Capture the cell that displays the provided text and extract its [x, y] central coordinate. 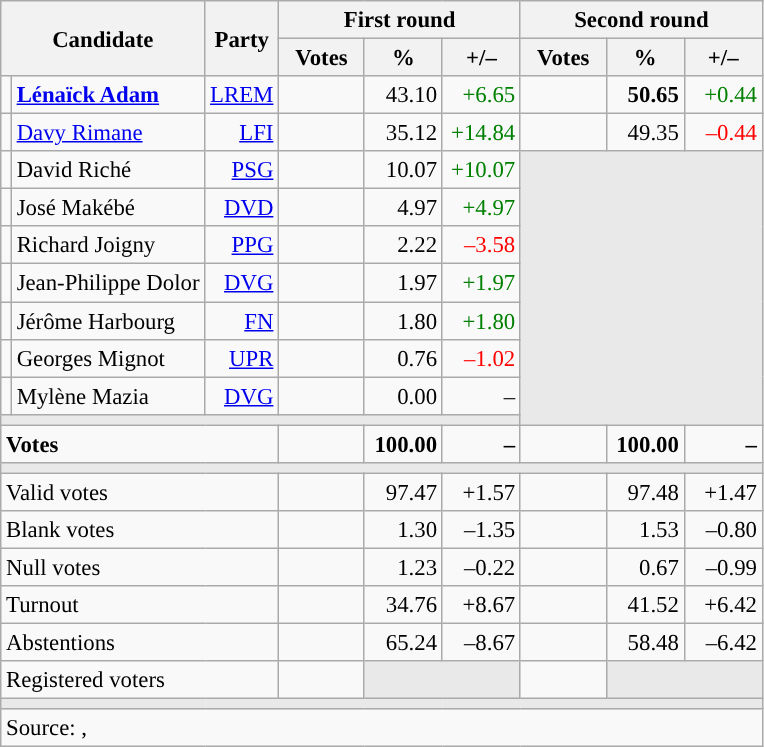
Source: , [382, 728]
PSG [242, 170]
+14.84 [481, 133]
–8.67 [481, 643]
10.07 [403, 170]
34.76 [403, 605]
4.97 [403, 208]
–6.42 [723, 643]
1.97 [403, 283]
+1.97 [481, 283]
DVD [242, 208]
41.52 [645, 605]
–1.02 [481, 358]
1.53 [645, 530]
Georges Mignot [108, 358]
Davy Rimane [108, 133]
Null votes [140, 567]
LFI [242, 133]
0.67 [645, 567]
+8.67 [481, 605]
2.22 [403, 245]
PPG [242, 245]
+10.07 [481, 170]
0.00 [403, 396]
97.47 [403, 492]
Mylène Mazia [108, 396]
Abstentions [140, 643]
Registered voters [140, 680]
1.30 [403, 530]
+0.44 [723, 95]
Valid votes [140, 492]
Turnout [140, 605]
43.10 [403, 95]
+1.47 [723, 492]
–1.35 [481, 530]
Jean-Philippe Dolor [108, 283]
Second round [641, 20]
+6.42 [723, 605]
58.48 [645, 643]
David Riché [108, 170]
+1.57 [481, 492]
–3.58 [481, 245]
49.35 [645, 133]
Blank votes [140, 530]
0.76 [403, 358]
+4.97 [481, 208]
Lénaïck Adam [108, 95]
Richard Joigny [108, 245]
FN [242, 321]
97.48 [645, 492]
–0.80 [723, 530]
1.80 [403, 321]
35.12 [403, 133]
1.23 [403, 567]
–0.99 [723, 567]
Jérôme Harbourg [108, 321]
Party [242, 38]
65.24 [403, 643]
+6.65 [481, 95]
–0.44 [723, 133]
First round [400, 20]
LREM [242, 95]
Candidate [103, 38]
UPR [242, 358]
José Makébé [108, 208]
50.65 [645, 95]
+1.80 [481, 321]
–0.22 [481, 567]
